Scan for the cell matching the given text and deliver its [x, y] coordinate at center. 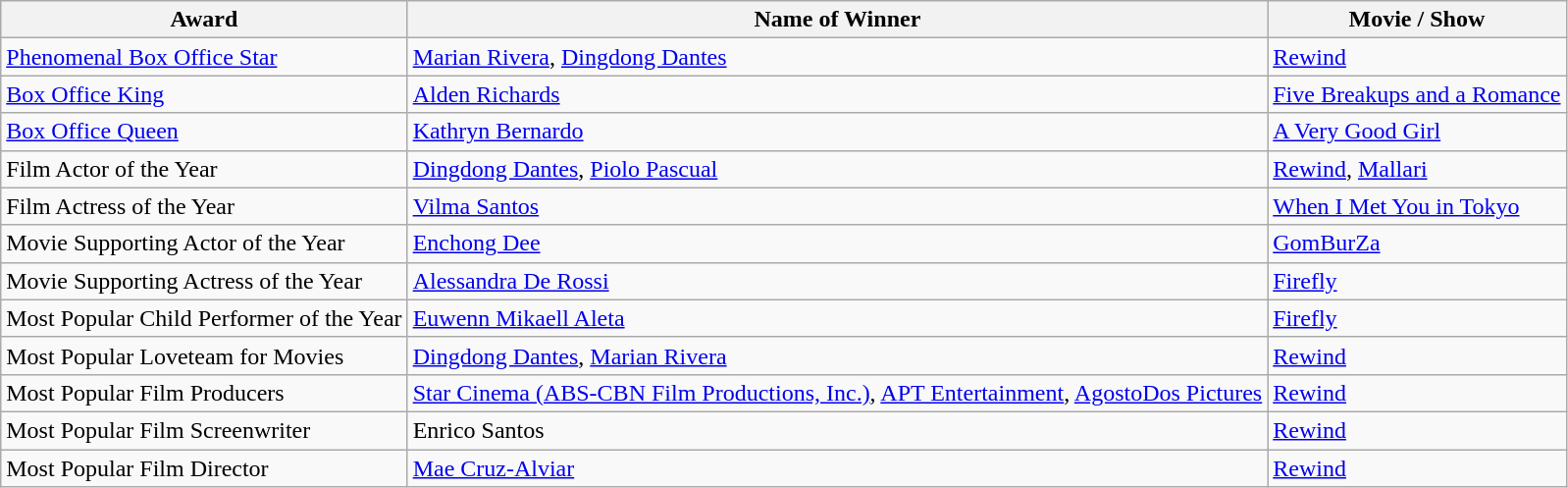
Enrico Santos [838, 430]
Dingdong Dantes, Marian Rivera [838, 355]
Most Popular Loveteam for Movies [204, 355]
Most Popular Film Director [204, 468]
Box Office King [204, 94]
Five Breakups and a Romance [1417, 94]
Award [204, 20]
Alden Richards [838, 94]
Dingdong Dantes, Piolo Pascual [838, 169]
A Very Good Girl [1417, 132]
Most Popular Film Producers [204, 393]
Box Office Queen [204, 132]
Kathryn Bernardo [838, 132]
Movie Supporting Actor of the Year [204, 244]
Most Popular Child Performer of the Year [204, 318]
Rewind, Mallari [1417, 169]
Euwenn Mikaell Aleta [838, 318]
Name of Winner [838, 20]
GomBurZa [1417, 244]
When I Met You in Tokyo [1417, 206]
Alessandra De Rossi [838, 281]
Mae Cruz-Alviar [838, 468]
Film Actor of the Year [204, 169]
Movie / Show [1417, 20]
Most Popular Film Screenwriter [204, 430]
Phenomenal Box Office Star [204, 57]
Enchong Dee [838, 244]
Marian Rivera, Dingdong Dantes [838, 57]
Movie Supporting Actress of the Year [204, 281]
Vilma Santos [838, 206]
Film Actress of the Year [204, 206]
Star Cinema (ABS-CBN Film Productions, Inc.), APT Entertainment, AgostoDos Pictures [838, 393]
